Locate the cell with the specified text and output its (x, y) center coordinate. 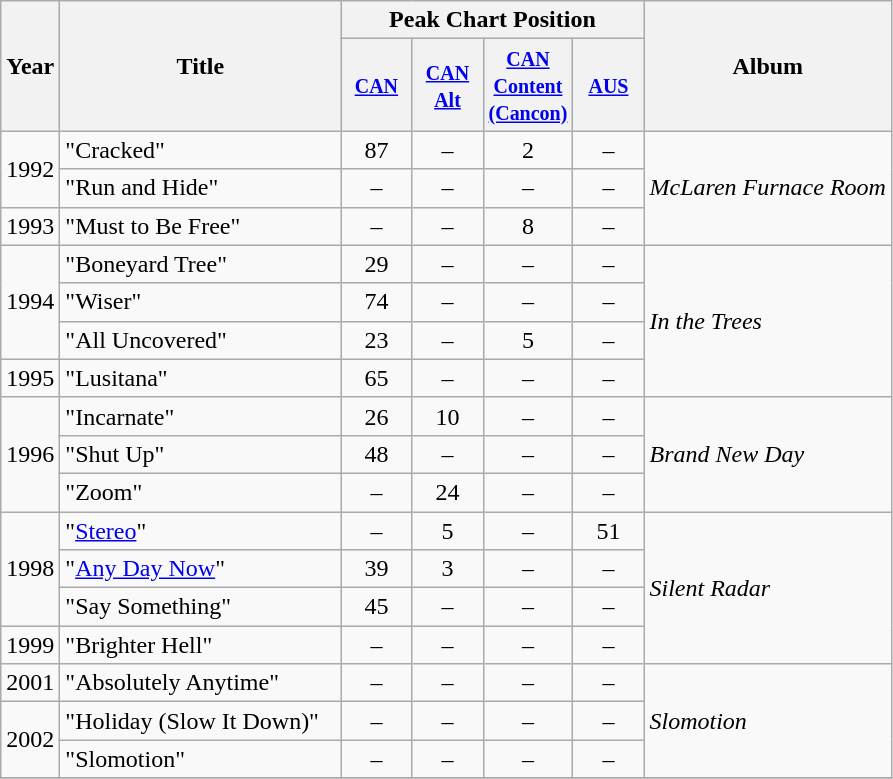
Brand New Day (768, 454)
2002 (30, 740)
10 (448, 416)
McLaren Furnace Room (768, 188)
74 (376, 302)
AUS (608, 85)
39 (376, 569)
87 (376, 150)
"Brighter Hell" (200, 645)
48 (376, 454)
26 (376, 416)
CAN (376, 85)
3 (448, 569)
"Zoom" (200, 492)
2001 (30, 683)
1995 (30, 378)
"Stereo" (200, 531)
"Holiday (Slow It Down)" (200, 721)
1992 (30, 169)
"Boneyard Tree" (200, 264)
CAN Alt (448, 85)
2 (528, 150)
"Incarnate" (200, 416)
"All Uncovered" (200, 340)
65 (376, 378)
Silent Radar (768, 588)
Title (200, 66)
8 (528, 226)
"Slomotion" (200, 759)
23 (376, 340)
CAN Content (Cancon) (528, 85)
"Any Day Now" (200, 569)
"Shut Up" (200, 454)
"Must to Be Free" (200, 226)
Slomotion (768, 721)
Peak Chart Position (492, 20)
1993 (30, 226)
"Run and Hide" (200, 188)
"Cracked" (200, 150)
Year (30, 66)
"Lusitana" (200, 378)
24 (448, 492)
45 (376, 607)
1999 (30, 645)
1994 (30, 302)
"Wiser" (200, 302)
"Absolutely Anytime" (200, 683)
51 (608, 531)
1996 (30, 454)
1998 (30, 569)
Album (768, 66)
"Say Something" (200, 607)
In the Trees (768, 321)
29 (376, 264)
